Scan for the cell matching the given text and deliver its [x, y] coordinate at center. 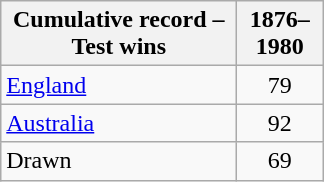
1876–1980 [280, 34]
Cumulative record – Test wins [119, 34]
92 [280, 123]
69 [280, 161]
Drawn [119, 161]
79 [280, 85]
Australia [119, 123]
England [119, 85]
